Determine the [X, Y] coordinate at the center of the cell enclosing the given text.  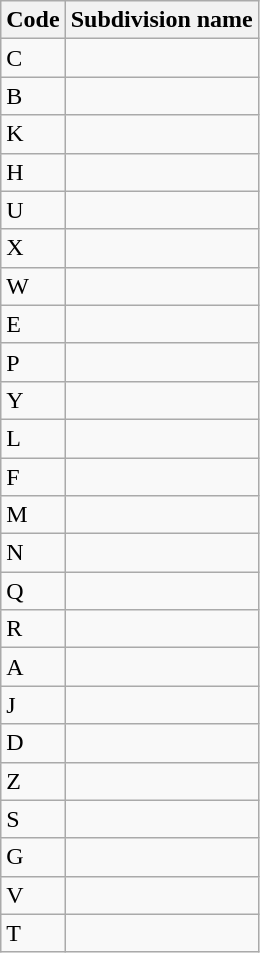
R [33, 629]
U [33, 210]
Z [33, 781]
N [33, 553]
S [33, 819]
W [33, 286]
Q [33, 591]
A [33, 667]
G [33, 857]
E [33, 324]
B [33, 96]
L [33, 438]
J [33, 705]
H [33, 172]
T [33, 933]
P [33, 362]
Code [33, 20]
Subdivision name [162, 20]
Y [33, 400]
C [33, 58]
X [33, 248]
M [33, 515]
D [33, 743]
V [33, 895]
F [33, 477]
K [33, 134]
